Search for the cell housing the specified text and yield its (x, y) center coordinate. 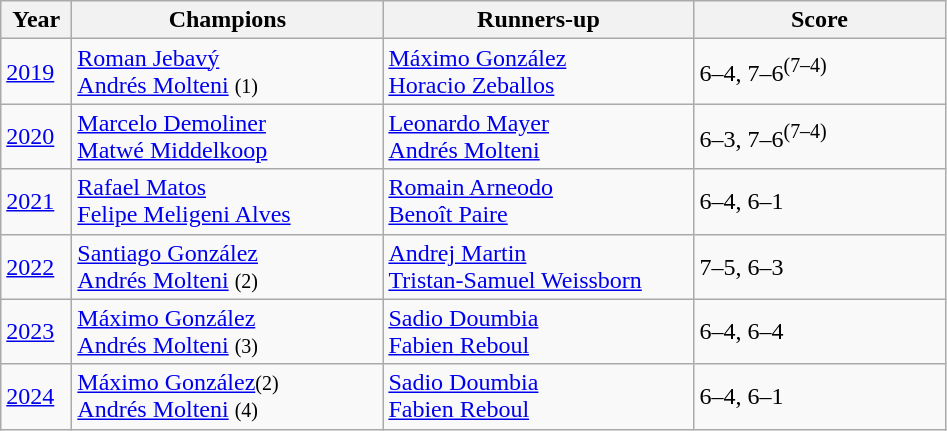
Santiago González Andrés Molteni (2) (228, 266)
Máximo González Andrés Molteni (3) (228, 332)
2021 (36, 202)
Leonardo Mayer Andrés Molteni (538, 136)
6–4, 7–6(7–4) (820, 72)
Champions (228, 20)
Year (36, 20)
Roman Jebavý Andrés Molteni (1) (228, 72)
2020 (36, 136)
7–5, 6–3 (820, 266)
2024 (36, 396)
2019 (36, 72)
Máximo González(2) Andrés Molteni (4) (228, 396)
6–4, 6–4 (820, 332)
2022 (36, 266)
2023 (36, 332)
Score (820, 20)
Romain Arneodo Benoît Paire (538, 202)
Runners-up (538, 20)
6–3, 7–6(7–4) (820, 136)
Andrej Martin Tristan-Samuel Weissborn (538, 266)
Rafael Matos Felipe Meligeni Alves (228, 202)
Marcelo Demoliner Matwé Middelkoop (228, 136)
Máximo González Horacio Zeballos (538, 72)
